From the cell containing the given text, extract its center point as (X, Y) coordinate. 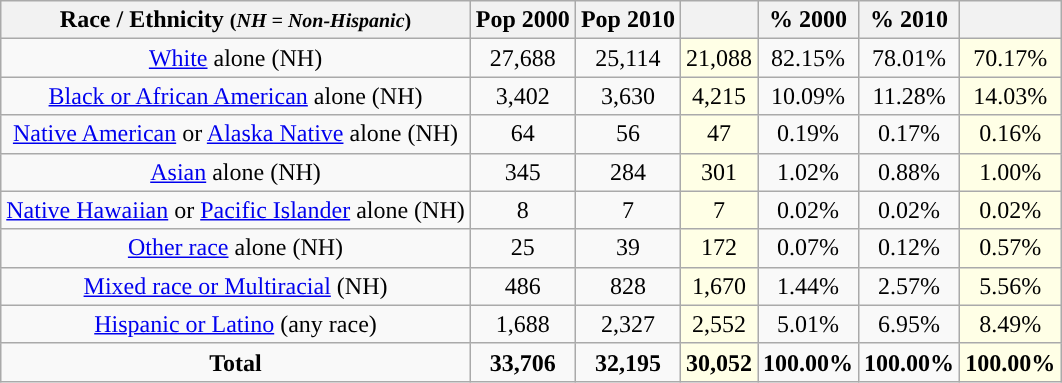
Mixed race or Multiracial (NH) (236, 286)
0.57% (1010, 248)
828 (628, 286)
30,052 (718, 362)
4,215 (718, 96)
0.17% (910, 134)
11.28% (910, 96)
Race / Ethnicity (NH = Non-Hispanic) (236, 20)
14.03% (1010, 96)
% 2010 (910, 20)
Native American or Alaska Native alone (NH) (236, 134)
21,088 (718, 58)
56 (628, 134)
284 (628, 172)
25,114 (628, 58)
172 (718, 248)
White alone (NH) (236, 58)
39 (628, 248)
32,195 (628, 362)
33,706 (522, 362)
Hispanic or Latino (any race) (236, 324)
301 (718, 172)
8.49% (1010, 324)
6.95% (910, 324)
Black or African American alone (NH) (236, 96)
2,327 (628, 324)
5.01% (808, 324)
1,688 (522, 324)
82.15% (808, 58)
27,688 (522, 58)
47 (718, 134)
Pop 2010 (628, 20)
Native Hawaiian or Pacific Islander alone (NH) (236, 210)
% 2000 (808, 20)
25 (522, 248)
Other race alone (NH) (236, 248)
0.07% (808, 248)
70.17% (1010, 58)
0.19% (808, 134)
0.16% (1010, 134)
78.01% (910, 58)
3,402 (522, 96)
3,630 (628, 96)
345 (522, 172)
2,552 (718, 324)
5.56% (1010, 286)
1,670 (718, 286)
Total (236, 362)
1.00% (1010, 172)
64 (522, 134)
2.57% (910, 286)
0.12% (910, 248)
Asian alone (NH) (236, 172)
1.02% (808, 172)
8 (522, 210)
Pop 2000 (522, 20)
1.44% (808, 286)
0.88% (910, 172)
10.09% (808, 96)
486 (522, 286)
